Return the [X, Y] coordinate for the center point of the cell that contains the specified text.  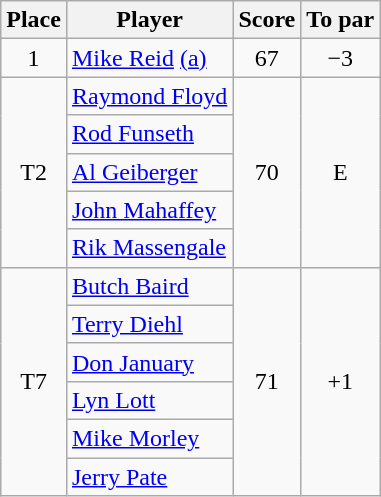
Al Geiberger [149, 172]
John Mahaffey [149, 210]
To par [340, 20]
71 [267, 381]
Place [34, 20]
70 [267, 172]
−3 [340, 58]
+1 [340, 381]
Rod Funseth [149, 134]
Score [267, 20]
Lyn Lott [149, 400]
Jerry Pate [149, 477]
Mike Morley [149, 438]
Don January [149, 362]
T7 [34, 381]
Butch Baird [149, 286]
1 [34, 58]
T2 [34, 172]
Rik Massengale [149, 248]
67 [267, 58]
Raymond Floyd [149, 96]
Player [149, 20]
E [340, 172]
Mike Reid (a) [149, 58]
Terry Diehl [149, 324]
